Pinpoint the cell where the given text exists, returning its (X, Y) midpoint coordinate. 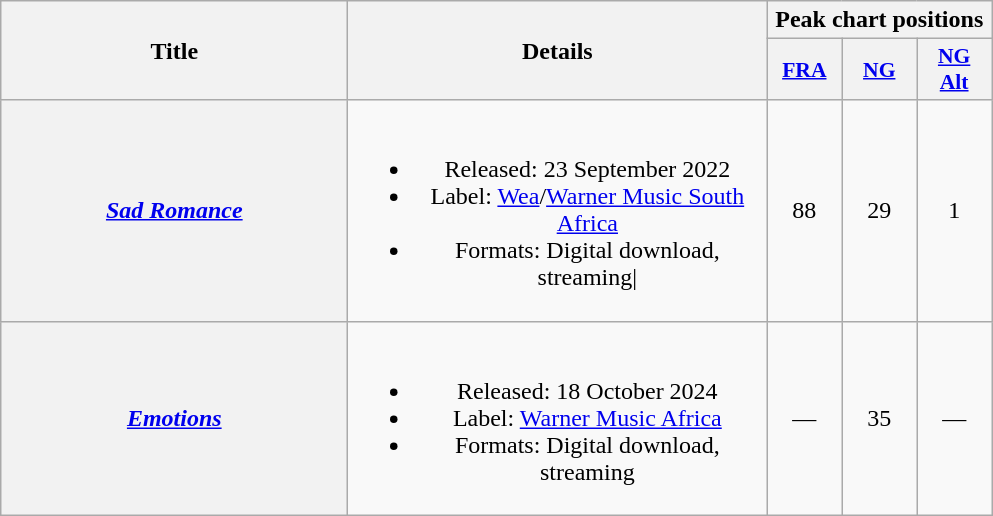
Peak chart positions (880, 20)
29 (880, 210)
FRA (804, 70)
Details (558, 50)
Sad Romance (174, 210)
1 (954, 210)
Title (174, 50)
NG (880, 70)
88 (804, 210)
NGAlt (954, 70)
Released: 18 October 2024Label: Warner Music AfricaFormats: Digital download, streaming (558, 418)
Released: 23 September 2022Label: Wea/Warner Music South AfricaFormats: Digital download, streaming| (558, 210)
35 (880, 418)
Emotions (174, 418)
